Pinpoint the cell where the given text exists, returning its (x, y) midpoint coordinate. 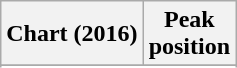
Peakposition (189, 34)
Chart (2016) (72, 34)
